Pinpoint the cell where the given text exists, returning its [x, y] midpoint coordinate. 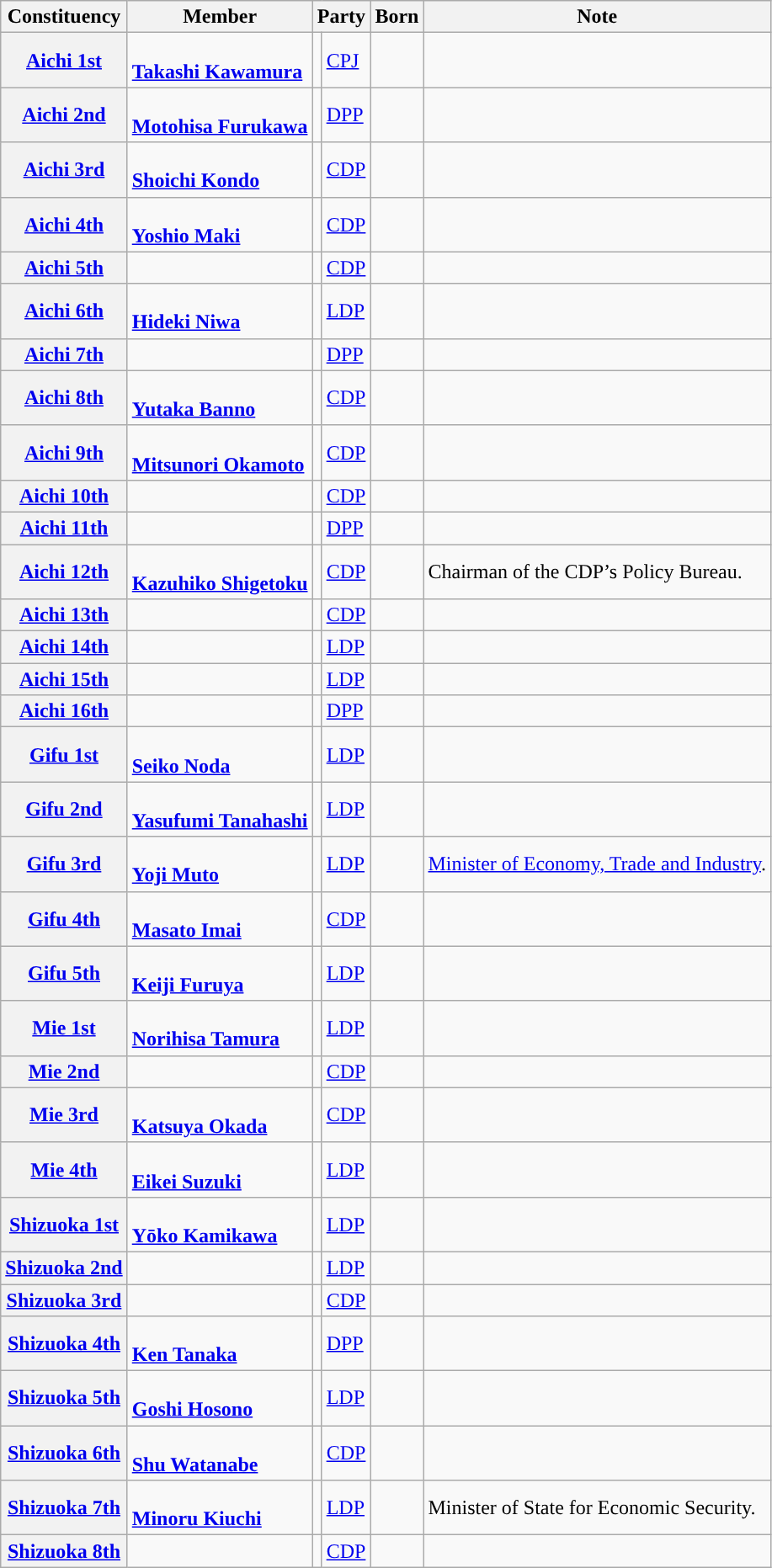
Aichi 9th [64, 453]
Mie 3rd [64, 1114]
Shizuoka 2nd [64, 1268]
Takashi Kawamura [220, 61]
Hideki Niwa [220, 311]
Goshi Hosono [220, 1399]
Minister of Economy, Trade and Industry. [598, 864]
Mitsunori Okamoto [220, 453]
Aichi 3rd [64, 170]
Kazuhiko Shigetoku [220, 571]
Party [342, 17]
Minoru Kiuchi [220, 1508]
Shizuoka 1st [64, 1224]
Aichi 12th [64, 571]
Yōko Kamikawa [220, 1224]
Aichi 10th [64, 496]
Motohisa Furukawa [220, 114]
Shizuoka 4th [64, 1343]
Norihisa Tamura [220, 1029]
Yoji Muto [220, 864]
Aichi 15th [64, 679]
Ken Tanaka [220, 1343]
Member [220, 17]
Gifu 5th [64, 973]
Aichi 2nd [64, 114]
Gifu 3rd [64, 864]
Constituency [64, 17]
Yasufumi Tanahashi [220, 810]
Keiji Furuya [220, 973]
Mie 2nd [64, 1071]
Aichi 14th [64, 647]
Katsuya Okada [220, 1114]
Gifu 2nd [64, 810]
Yutaka Banno [220, 397]
Mie 4th [64, 1170]
Shizuoka 5th [64, 1399]
Aichi 7th [64, 354]
Minister of State for Economic Security. [598, 1508]
Gifu 1st [64, 754]
Gifu 4th [64, 919]
Aichi 8th [64, 397]
Note [598, 17]
Aichi 11th [64, 528]
Born [397, 17]
Shizuoka 6th [64, 1453]
Seiko Noda [220, 754]
Shu Watanabe [220, 1453]
Mie 1st [64, 1029]
Shizuoka 3rd [64, 1300]
Aichi 16th [64, 711]
CPJ [346, 61]
Shizuoka 7th [64, 1508]
Masato Imai [220, 919]
Aichi 6th [64, 311]
Yoshio Maki [220, 224]
Aichi 1st [64, 61]
Shizuoka 8th [64, 1551]
Aichi 4th [64, 224]
Eikei Suzuki [220, 1170]
Aichi 13th [64, 615]
Aichi 5th [64, 268]
Chairman of the CDP’s Policy Bureau. [598, 571]
Shoichi Kondo [220, 170]
